Capture the cell that displays the provided text and extract its (X, Y) central coordinate. 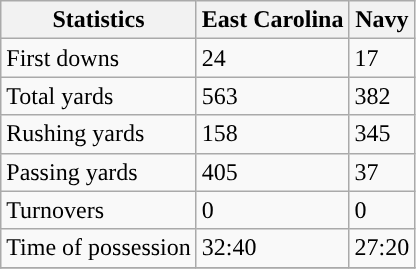
345 (382, 134)
First downs (99, 58)
Rushing yards (99, 134)
382 (382, 96)
405 (272, 172)
Passing yards (99, 172)
17 (382, 58)
158 (272, 134)
563 (272, 96)
East Carolina (272, 20)
Total yards (99, 96)
Turnovers (99, 210)
Statistics (99, 20)
37 (382, 172)
Time of possession (99, 248)
27:20 (382, 248)
24 (272, 58)
32:40 (272, 248)
Navy (382, 20)
